Identify which cell holds the provided text, then report its [x, y] central coordinate. 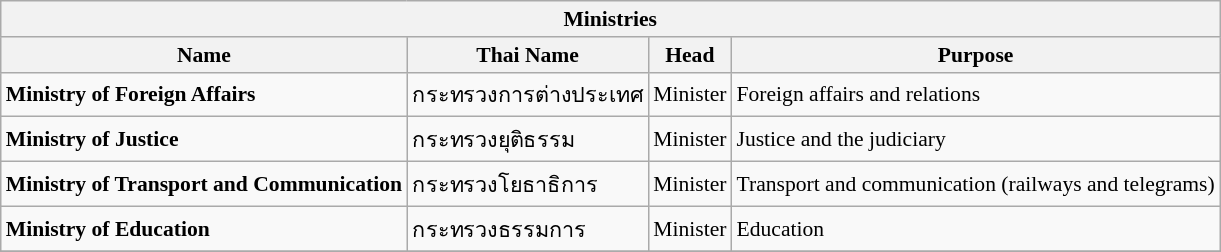
Ministry of Transport and Communication [204, 184]
Ministry of Education [204, 228]
Foreign affairs and relations [975, 94]
Justice and the judiciary [975, 140]
กระทรวงยุติธรรม [528, 140]
Ministry of Foreign Affairs [204, 94]
Name [204, 55]
กระทรวงธรรมการ [528, 228]
Head [690, 55]
Thai Name [528, 55]
Education [975, 228]
Purpose [975, 55]
Transport and communication (railways and telegrams) [975, 184]
กระทรวงโยธาธิการ [528, 184]
Ministries [610, 19]
กระทรวงการต่างประเทศ [528, 94]
Ministry of Justice [204, 140]
